Output the [X, Y] coordinate of the center of the cell containing the given text.  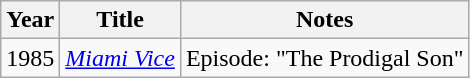
Notes [324, 20]
Title [120, 20]
1985 [30, 58]
Episode: "The Prodigal Son" [324, 58]
Year [30, 20]
Miami Vice [120, 58]
